Output the [x, y] coordinate of the center of the cell containing the given text.  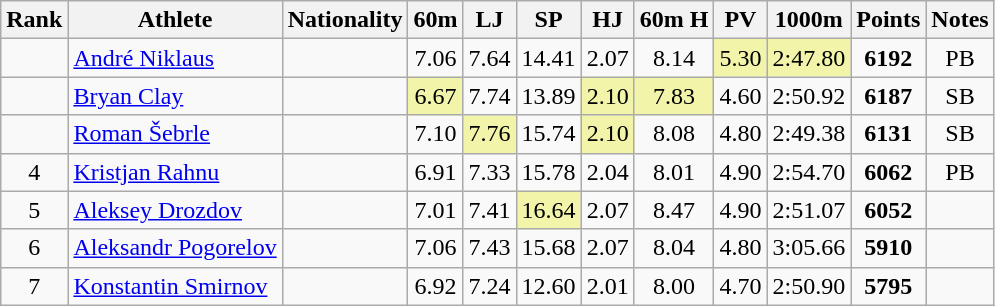
7.64 [490, 58]
6062 [888, 172]
13.89 [548, 96]
16.64 [548, 210]
3:05.66 [809, 248]
8.00 [674, 286]
7.33 [490, 172]
Kristjan Rahnu [175, 172]
8.04 [674, 248]
5795 [888, 286]
Points [888, 20]
Rank [34, 20]
6 [34, 248]
7 [34, 286]
2.01 [608, 286]
1000m [809, 20]
2:47.80 [809, 58]
Aleksandr Pogorelov [175, 248]
60m H [674, 20]
60m [436, 20]
PV [740, 20]
5 [34, 210]
Konstantin Smirnov [175, 286]
6.67 [436, 96]
7.83 [674, 96]
6131 [888, 134]
4.70 [740, 286]
2:50.92 [809, 96]
8.47 [674, 210]
4 [34, 172]
Athlete [175, 20]
Notes [960, 20]
15.78 [548, 172]
15.74 [548, 134]
6.92 [436, 286]
2:49.38 [809, 134]
LJ [490, 20]
7.24 [490, 286]
8.01 [674, 172]
Nationality [345, 20]
6192 [888, 58]
7.41 [490, 210]
2.04 [608, 172]
7.74 [490, 96]
12.60 [548, 286]
6052 [888, 210]
HJ [608, 20]
Aleksey Drozdov [175, 210]
2:54.70 [809, 172]
4.60 [740, 96]
6187 [888, 96]
2:51.07 [809, 210]
15.68 [548, 248]
6.91 [436, 172]
7.43 [490, 248]
SP [548, 20]
André Niklaus [175, 58]
5910 [888, 248]
7.10 [436, 134]
5.30 [740, 58]
8.14 [674, 58]
Roman Šebrle [175, 134]
7.76 [490, 134]
14.41 [548, 58]
8.08 [674, 134]
7.01 [436, 210]
2:50.90 [809, 286]
Bryan Clay [175, 96]
